Determine the [X, Y] coordinate at the center of the cell enclosing the given text.  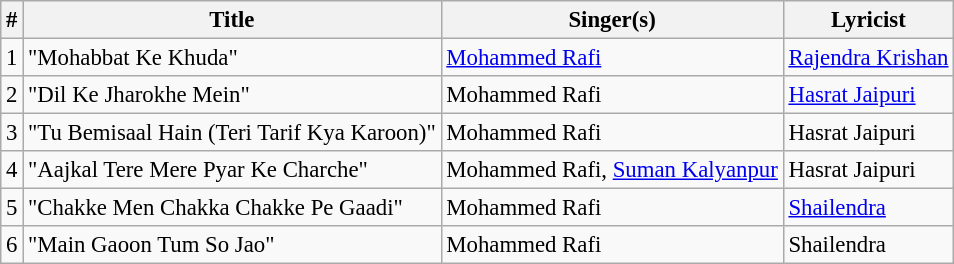
6 [12, 245]
2 [12, 95]
"Main Gaoon Tum So Jao" [232, 245]
1 [12, 58]
"Tu Bemisaal Hain (Teri Tarif Kya Karoon)" [232, 133]
5 [12, 208]
Mohammed Rafi, Suman Kalyanpur [612, 170]
4 [12, 170]
"Chakke Men Chakka Chakke Pe Gaadi" [232, 208]
"Dil Ke Jharokhe Mein" [232, 95]
Rajendra Krishan [868, 58]
"Mohabbat Ke Khuda" [232, 58]
"Aajkal Tere Mere Pyar Ke Charche" [232, 170]
3 [12, 133]
Title [232, 20]
# [12, 20]
Singer(s) [612, 20]
Lyricist [868, 20]
